Provide the [X, Y] coordinate of the cell's center where the given text is located.  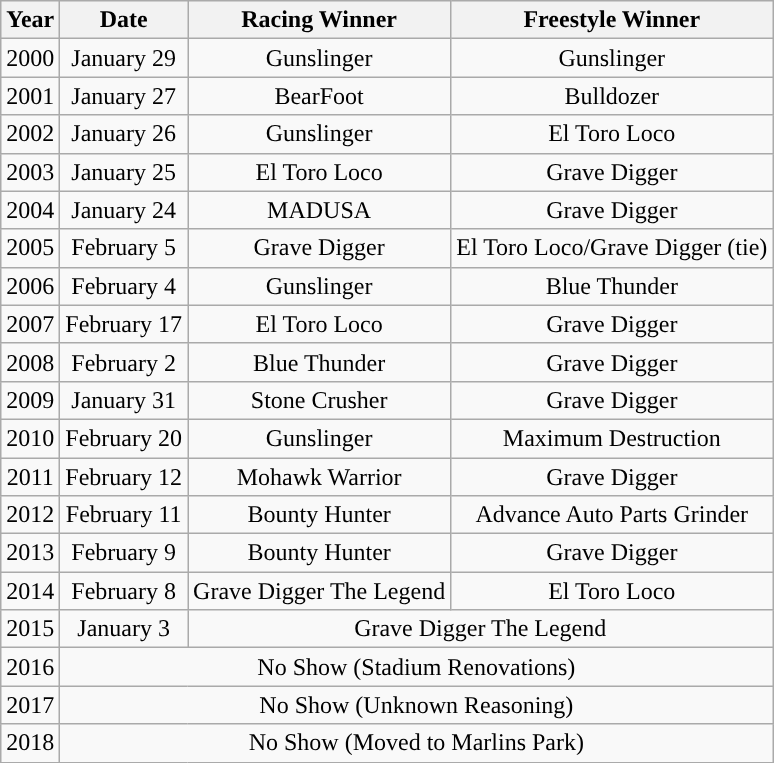
2015 [30, 629]
No Show (Moved to Marlins Park) [416, 743]
2008 [30, 362]
2006 [30, 286]
February 11 [124, 515]
January 26 [124, 134]
January 24 [124, 210]
Advance Auto Parts Grinder [612, 515]
Racing Winner [320, 20]
Stone Crusher [320, 400]
2009 [30, 400]
February 20 [124, 438]
2016 [30, 667]
February 4 [124, 286]
February 8 [124, 591]
2005 [30, 248]
2018 [30, 743]
January 31 [124, 400]
Maximum Destruction [612, 438]
2004 [30, 210]
2001 [30, 96]
February 9 [124, 553]
2013 [30, 553]
February 5 [124, 248]
Freestyle Winner [612, 20]
Bulldozer [612, 96]
January 25 [124, 172]
2007 [30, 324]
January 29 [124, 58]
February 2 [124, 362]
2014 [30, 591]
2012 [30, 515]
2000 [30, 58]
Year [30, 20]
February 12 [124, 477]
Date [124, 20]
January 3 [124, 629]
February 17 [124, 324]
BearFoot [320, 96]
2017 [30, 705]
2002 [30, 134]
2003 [30, 172]
El Toro Loco/Grave Digger (tie) [612, 248]
No Show (Stadium Renovations) [416, 667]
January 27 [124, 96]
2011 [30, 477]
MADUSA [320, 210]
Mohawk Warrior [320, 477]
2010 [30, 438]
No Show (Unknown Reasoning) [416, 705]
